Output the [x, y] coordinate of the center of the cell containing the given text.  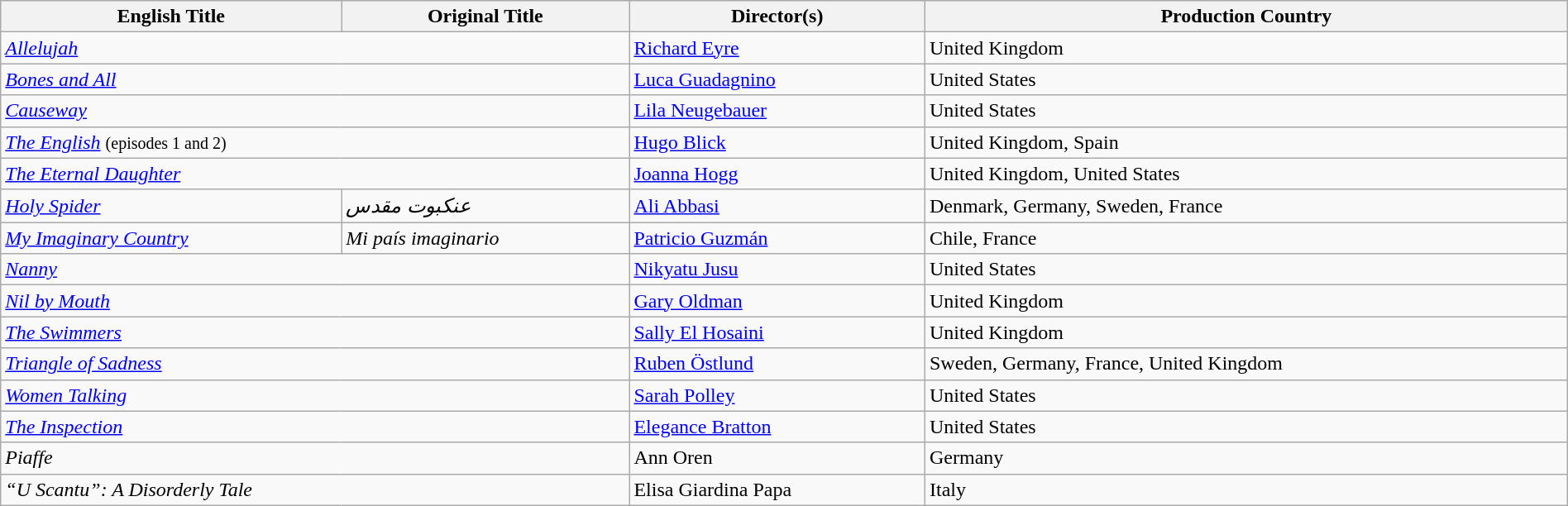
Germany [1245, 458]
Holy Spider [171, 206]
English Title [171, 17]
Elisa Giardina Papa [777, 489]
Mi país imaginario [485, 238]
Production Country [1245, 17]
Lila Neugebauer [777, 111]
Italy [1245, 489]
Director(s) [777, 17]
Ali Abbasi [777, 206]
“U Scantu”: A Disorderly Tale [315, 489]
Luca Guadagnino [777, 79]
Hugo Blick [777, 142]
Chile, France [1245, 238]
Women Talking [315, 395]
Gary Oldman [777, 301]
Nikyatu Jusu [777, 270]
Joanna Hogg [777, 174]
Sarah Polley [777, 395]
My Imaginary Country [171, 238]
Denmark, Germany, Sweden, France [1245, 206]
The Eternal Daughter [315, 174]
Nil by Mouth [315, 301]
The English (episodes 1 and 2) [315, 142]
The Inspection [315, 427]
Causeway [315, 111]
Nanny [315, 270]
Original Title [485, 17]
Piaffe [315, 458]
United Kingdom, United States [1245, 174]
Ruben Östlund [777, 364]
Sally El Hosaini [777, 332]
Triangle of Sadness [315, 364]
Allelujah [315, 48]
Patricio Guzmán [777, 238]
Bones and All [315, 79]
United Kingdom, Spain [1245, 142]
Elegance Bratton [777, 427]
عنکبوت مقدس [485, 206]
Richard Eyre [777, 48]
Sweden, Germany, France, United Kingdom [1245, 364]
The Swimmers [315, 332]
Ann Oren [777, 458]
